Determine the (X, Y) coordinate at the center of the cell enclosing the given text.  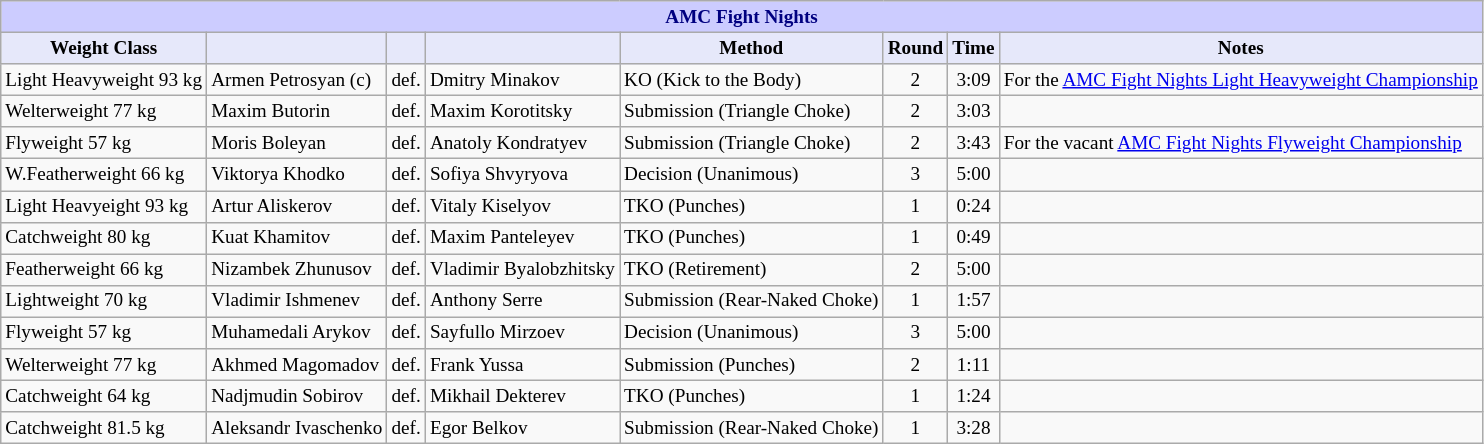
Anthony Serre (522, 301)
1:57 (974, 301)
Muhamedali Arykov (297, 333)
Sayfullo Mirzoev (522, 333)
Anatoly Kondratyev (522, 143)
Viktorya Khodko (297, 175)
Time (974, 48)
Artur Aliskerov (297, 206)
Maxim Panteleyev (522, 238)
AMC Fight Nights (742, 17)
1:24 (974, 396)
Egor Belkov (522, 428)
Notes (1240, 48)
3:09 (974, 80)
Lightweight 70 kg (104, 301)
3:43 (974, 143)
3:28 (974, 428)
Submission (Punches) (752, 365)
Vitaly Kiselyov (522, 206)
Maxim Butorin (297, 111)
Moris Boleyan (297, 143)
Catchweight 81.5 kg (104, 428)
Mikhail Dekterev (522, 396)
Round (916, 48)
Sofiya Shvyryova (522, 175)
Method (752, 48)
W.Featherweight 66 kg (104, 175)
Light Heavyweight 93 kg (104, 80)
Nizambek Zhunusov (297, 270)
KO (Kick to the Body) (752, 80)
Maxim Korotitsky (522, 111)
Featherweight 66 kg (104, 270)
Akhmed Magomadov (297, 365)
Aleksandr Ivaschenko (297, 428)
Catchweight 64 kg (104, 396)
Weight Class (104, 48)
Kuat Khamitov (297, 238)
0:49 (974, 238)
Light Heavyeight 93 kg (104, 206)
Frank Yussa (522, 365)
Nadjmudin Sobirov (297, 396)
For the AMC Fight Nights Light Heavyweight Championship (1240, 80)
0:24 (974, 206)
3:03 (974, 111)
For the vacant AMC Fight Nights Flyweight Championship (1240, 143)
Armen Petrosyan (c) (297, 80)
1:11 (974, 365)
Vladimir Byalobzhitsky (522, 270)
Dmitry Minakov (522, 80)
Catchweight 80 kg (104, 238)
TKO (Retirement) (752, 270)
Vladimir Ishmenev (297, 301)
